Capture the cell that displays the provided text and extract its (x, y) central coordinate. 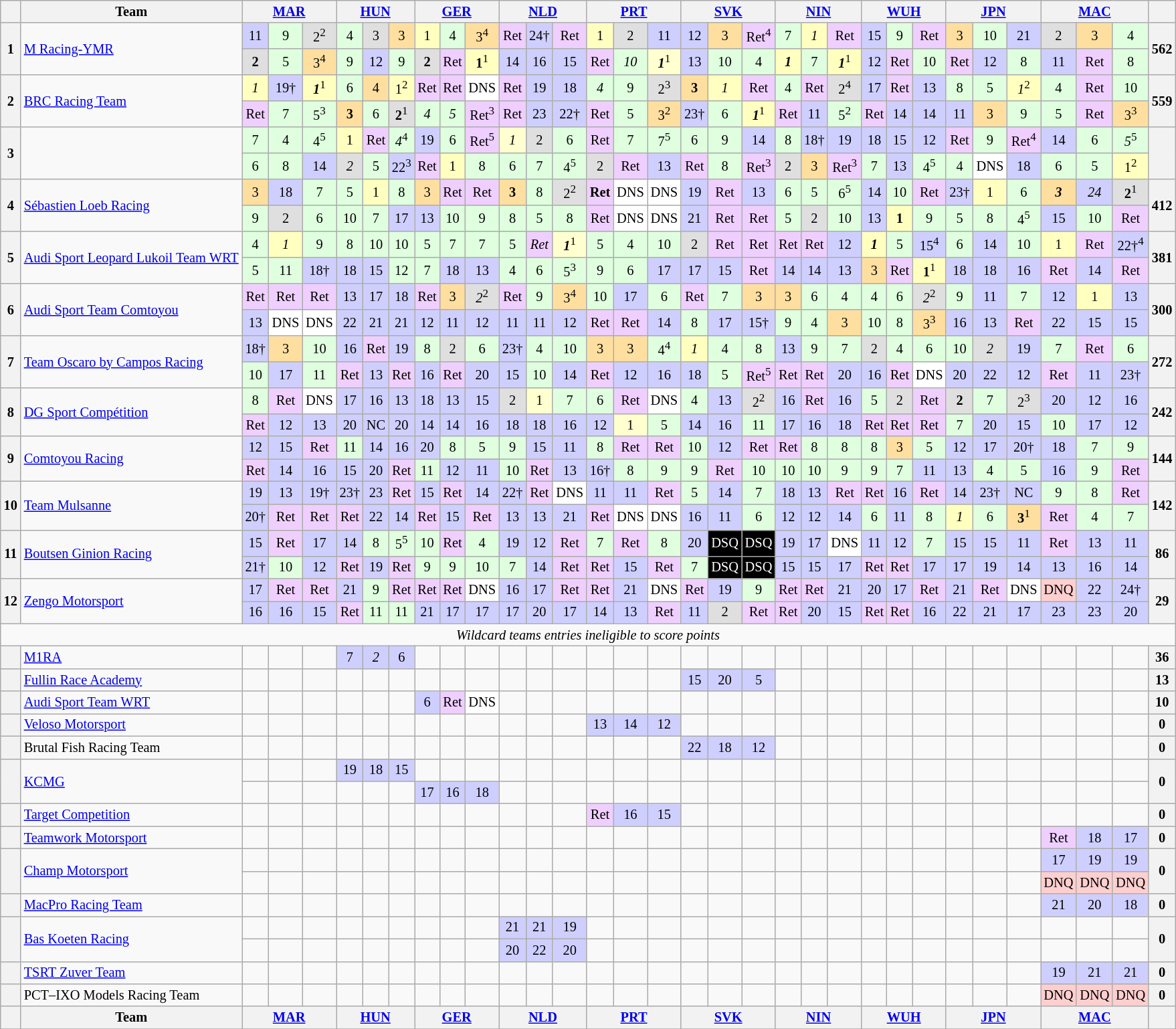
Audi Sport Team WRT (131, 703)
Champ Motorsport (131, 871)
31 (1023, 517)
PCT–IXO Models Racing Team (131, 995)
36 (1162, 657)
Audi Sport Leopard Lukoil Team WRT (131, 258)
300 (1162, 310)
MacPro Racing Team (131, 905)
272 (1162, 361)
Wildcard teams entries ineligible to score points (589, 635)
M1RA (131, 657)
142 (1162, 506)
562 (1162, 49)
21† (256, 567)
Teamwork Motorsport (131, 838)
KCMG (131, 781)
381 (1162, 258)
Comtoyou Racing (131, 459)
Sébastien Loeb Racing (131, 205)
DG Sport Compétition (131, 412)
Team Mulsanne (131, 506)
144 (1162, 459)
242 (1162, 412)
Team Oscaro by Campos Racing (131, 361)
M Racing-YMR (131, 49)
Bas Koeten Racing (131, 938)
86 (1162, 554)
Boutsen Ginion Racing (131, 554)
32 (664, 114)
15† (759, 322)
Veloso Motorsport (131, 725)
Zengo Motorsport (131, 601)
Audi Sport Team Comtoyou (131, 310)
223 (401, 166)
Fullin Race Academy (131, 680)
52 (844, 114)
412 (1162, 205)
TSRT Zuver Team (131, 973)
75 (664, 141)
16† (600, 470)
22†4 (1131, 245)
154 (929, 245)
Brutal Fish Racing Team (131, 747)
Target Competition (131, 815)
29 (1162, 601)
559 (1162, 101)
BRC Racing Team (131, 101)
65 (844, 193)
